Identify which cell holds the provided text, then report its (X, Y) central coordinate. 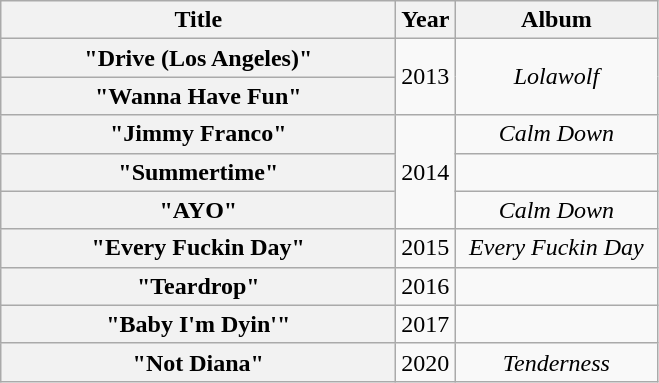
"Jimmy Franco" (198, 134)
Title (198, 20)
"Wanna Have Fun" (198, 96)
2014 (426, 172)
Year (426, 20)
"Baby I'm Dyin'" (198, 324)
"AYO" (198, 210)
Every Fuckin Day (556, 248)
2016 (426, 286)
"Teardrop" (198, 286)
2015 (426, 248)
2017 (426, 324)
"Not Diana" (198, 362)
"Drive (Los Angeles)" (198, 58)
Tenderness (556, 362)
Lolawolf (556, 77)
"Summertime" (198, 172)
2020 (426, 362)
Album (556, 20)
"Every Fuckin Day" (198, 248)
2013 (426, 77)
